Search for the cell housing the specified text and yield its [x, y] center coordinate. 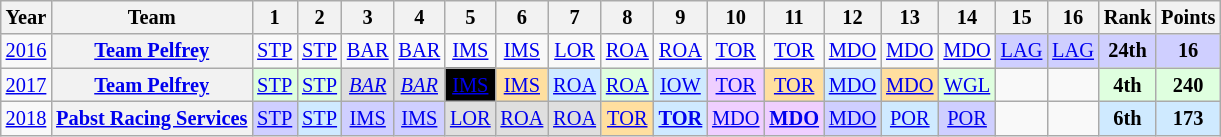
Pabst Racing Services [152, 118]
3 [368, 17]
24th [1128, 51]
4th [1128, 85]
Points [1188, 17]
6 [522, 17]
4 [419, 17]
8 [628, 17]
15 [1022, 17]
11 [794, 17]
2017 [26, 85]
5 [470, 17]
Year [26, 17]
2016 [26, 51]
IOW [680, 85]
9 [680, 17]
7 [574, 17]
1 [274, 17]
2 [320, 17]
WGL [966, 85]
13 [910, 17]
173 [1188, 118]
2018 [26, 118]
Team [152, 17]
6th [1128, 118]
Rank [1128, 17]
10 [736, 17]
240 [1188, 85]
12 [852, 17]
14 [966, 17]
